For the text-containing cell, return its midpoint in [x, y] coordinate format. 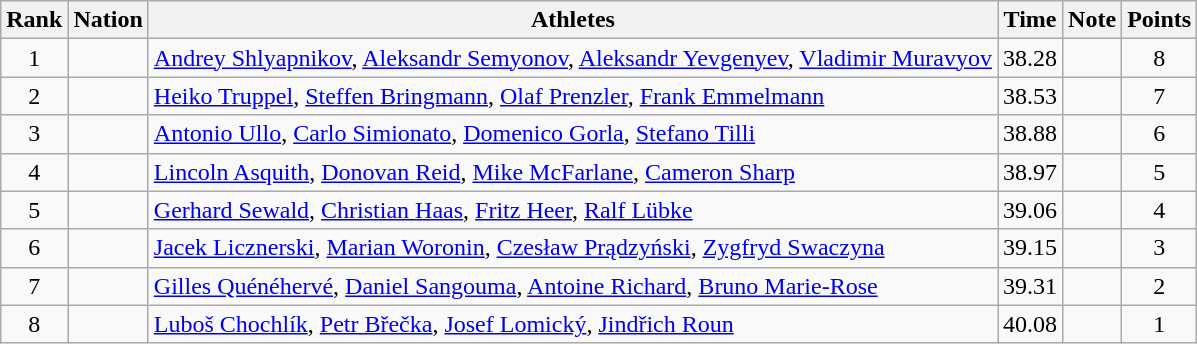
38.28 [1030, 58]
39.15 [1030, 248]
Andrey Shlyapnikov, Aleksandr Semyonov, Aleksandr Yevgenyev, Vladimir Muravyov [572, 58]
40.08 [1030, 324]
Luboš Chochlík, Petr Břečka, Josef Lomický, Jindřich Roun [572, 324]
Note [1092, 20]
Gilles Quénéhervé, Daniel Sangouma, Antoine Richard, Bruno Marie-Rose [572, 286]
38.88 [1030, 134]
38.97 [1030, 172]
Points [1160, 20]
Athletes [572, 20]
Lincoln Asquith, Donovan Reid, Mike McFarlane, Cameron Sharp [572, 172]
Jacek Licznerski, Marian Woronin, Czesław Prądzyński, Zygfryd Swaczyna [572, 248]
Antonio Ullo, Carlo Simionato, Domenico Gorla, Stefano Tilli [572, 134]
Time [1030, 20]
Rank [34, 20]
39.06 [1030, 210]
Heiko Truppel, Steffen Bringmann, Olaf Prenzler, Frank Emmelmann [572, 96]
38.53 [1030, 96]
Nation [108, 20]
39.31 [1030, 286]
Gerhard Sewald, Christian Haas, Fritz Heer, Ralf Lübke [572, 210]
